Find where the given text appears and provide that cell's center as (X, Y) coordinate. 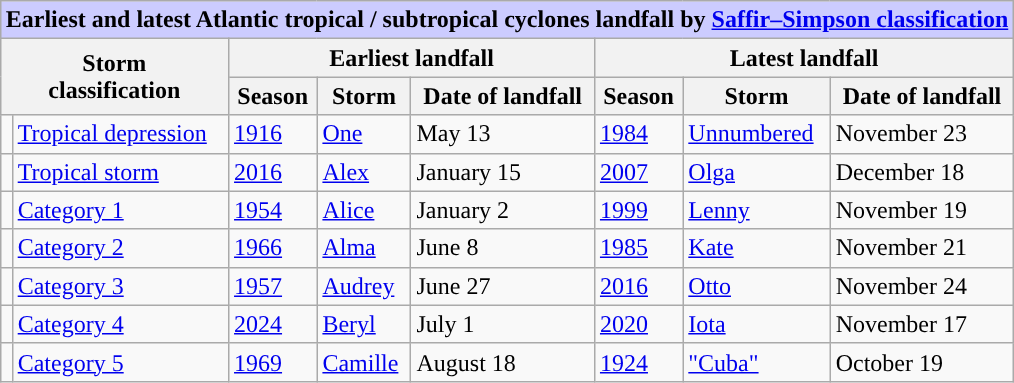
Category 2 (120, 248)
November 23 (922, 134)
1999 (638, 210)
Alice (364, 210)
June 8 (502, 248)
May 13 (502, 134)
Olga (756, 172)
Category 5 (120, 362)
December 18 (922, 172)
Lenny (756, 210)
Category 4 (120, 324)
Unnumbered (756, 134)
2007 (638, 172)
Category 3 (120, 286)
1916 (273, 134)
Latest landfall (804, 58)
One (364, 134)
August 18 (502, 362)
November 24 (922, 286)
Audrey (364, 286)
Camille (364, 362)
Category 1 (120, 210)
1985 (638, 248)
1969 (273, 362)
Tropical storm (120, 172)
January 15 (502, 172)
Otto (756, 286)
June 27 (502, 286)
1957 (273, 286)
Iota (756, 324)
Earliest landfall (412, 58)
Kate (756, 248)
Alex (364, 172)
November 21 (922, 248)
"Cuba" (756, 362)
July 1 (502, 324)
Stormclassification (114, 77)
January 2 (502, 210)
1984 (638, 134)
November 19 (922, 210)
November 17 (922, 324)
Beryl (364, 324)
1924 (638, 362)
2020 (638, 324)
1966 (273, 248)
Tropical depression (120, 134)
2024 (273, 324)
Alma (364, 248)
1954 (273, 210)
Earliest and latest Atlantic tropical / subtropical cyclones landfall by Saffir–Simpson classification (507, 20)
October 19 (922, 362)
